Search for the cell housing the specified text and yield its [X, Y] center coordinate. 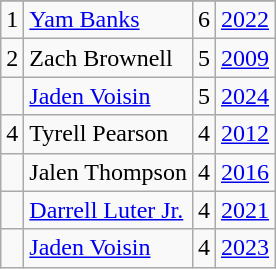
Yam Banks [108, 20]
2009 [244, 58]
2016 [244, 172]
Zach Brownell [108, 58]
Jalen Thompson [108, 172]
2022 [244, 20]
2012 [244, 134]
2021 [244, 210]
1 [12, 20]
Tyrell Pearson [108, 134]
Darrell Luter Jr. [108, 210]
2023 [244, 248]
2 [12, 58]
6 [204, 20]
2024 [244, 96]
